Return [x, y] of the center of cell containing provided text 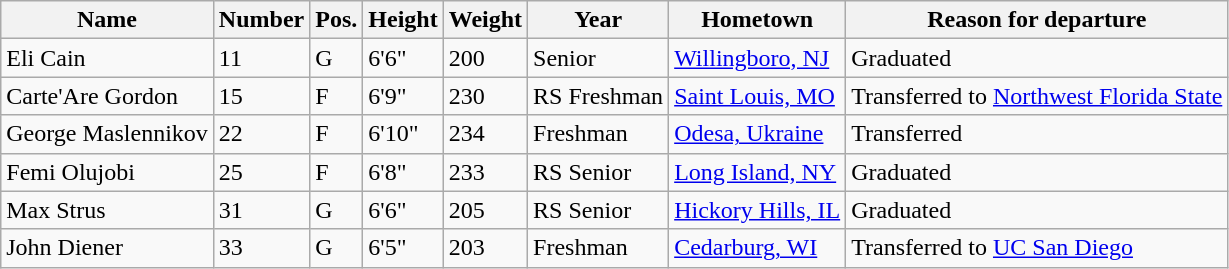
Number [261, 20]
33 [261, 248]
Transferred [1037, 134]
230 [485, 96]
234 [485, 134]
Femi Olujobi [108, 172]
Transferred to Northwest Florida State [1037, 96]
Weight [485, 20]
Long Island, NY [758, 172]
15 [261, 96]
Pos. [336, 20]
RS Freshman [598, 96]
Saint Louis, MO [758, 96]
Max Strus [108, 210]
200 [485, 58]
Eli Cain [108, 58]
205 [485, 210]
Senior [598, 58]
11 [261, 58]
Year [598, 20]
Willingboro, NJ [758, 58]
233 [485, 172]
25 [261, 172]
Reason for departure [1037, 20]
Transferred to UC San Diego [1037, 248]
6'9" [403, 96]
Carte'Are Gordon [108, 96]
6'5" [403, 248]
John Diener [108, 248]
6'8" [403, 172]
Cedarburg, WI [758, 248]
203 [485, 248]
Odesa, Ukraine [758, 134]
Height [403, 20]
Hometown [758, 20]
Hickory Hills, IL [758, 210]
22 [261, 134]
6'10" [403, 134]
Name [108, 20]
George Maslennikov [108, 134]
31 [261, 210]
